Locate the cell with the specified text and output its (x, y) center coordinate. 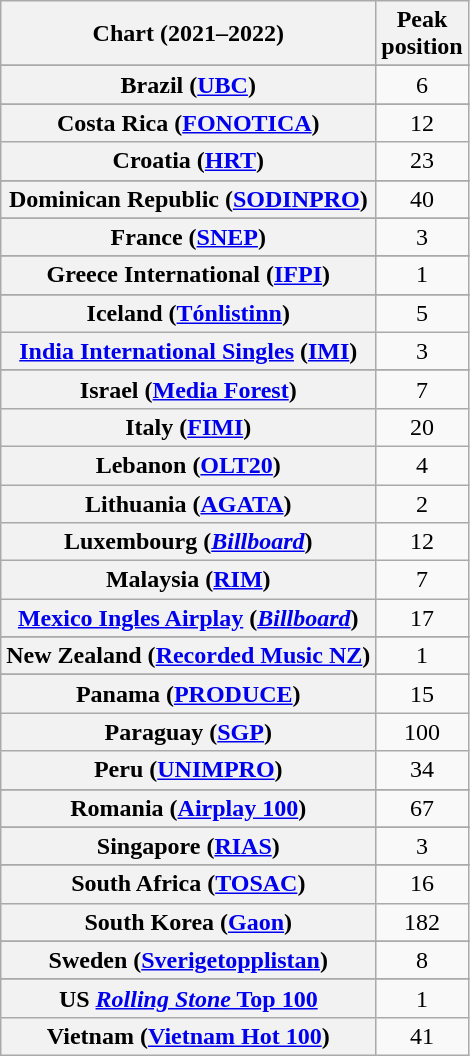
US Rolling Stone Top 100 (188, 998)
6 (422, 85)
Luxembourg (Billboard) (188, 542)
India International Singles (IMI) (188, 351)
Lebanon (OLT20) (188, 465)
23 (422, 161)
Vietnam (Vietnam Hot 100) (188, 1036)
67 (422, 808)
Costa Rica (FONOTICA) (188, 123)
Mexico Ingles Airplay (Billboard) (188, 618)
Israel (Media Forest) (188, 389)
20 (422, 427)
5 (422, 313)
Peakposition (422, 34)
France (SNEP) (188, 237)
Paraguay (SGP) (188, 732)
40 (422, 199)
34 (422, 770)
8 (422, 960)
Greece International (IFPI) (188, 275)
Romania (Airplay 100) (188, 808)
4 (422, 465)
15 (422, 694)
17 (422, 618)
South Korea (Gaon) (188, 922)
Dominican Republic (SODINPRO) (188, 199)
Brazil (UBC) (188, 85)
New Zealand (Recorded Music NZ) (188, 656)
Iceland (Tónlistinn) (188, 313)
Malaysia (RIM) (188, 580)
2 (422, 503)
Croatia (HRT) (188, 161)
41 (422, 1036)
Peru (UNIMPRO) (188, 770)
16 (422, 884)
Lithuania (AGATA) (188, 503)
Italy (FIMI) (188, 427)
South Africa (TOSAC) (188, 884)
Panama (PRODUCE) (188, 694)
Sweden (Sverigetopplistan) (188, 960)
Singapore (RIAS) (188, 846)
182 (422, 922)
Chart (2021–2022) (188, 34)
100 (422, 732)
